Output the [X, Y] coordinate of the center of the cell containing the given text.  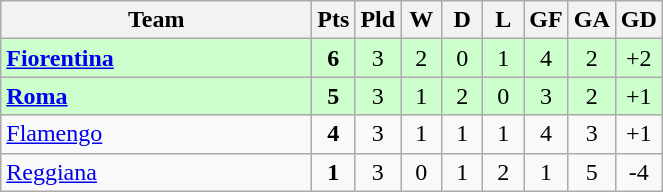
6 [334, 58]
GD [638, 20]
Roma [156, 96]
Team [156, 20]
-4 [638, 172]
W [422, 20]
Flamengo [156, 134]
D [462, 20]
GA [592, 20]
Pld [378, 20]
Fiorentina [156, 58]
L [504, 20]
GF [546, 20]
Pts [334, 20]
+2 [638, 58]
Reggiana [156, 172]
